Return [X, Y] of the center of cell containing provided text 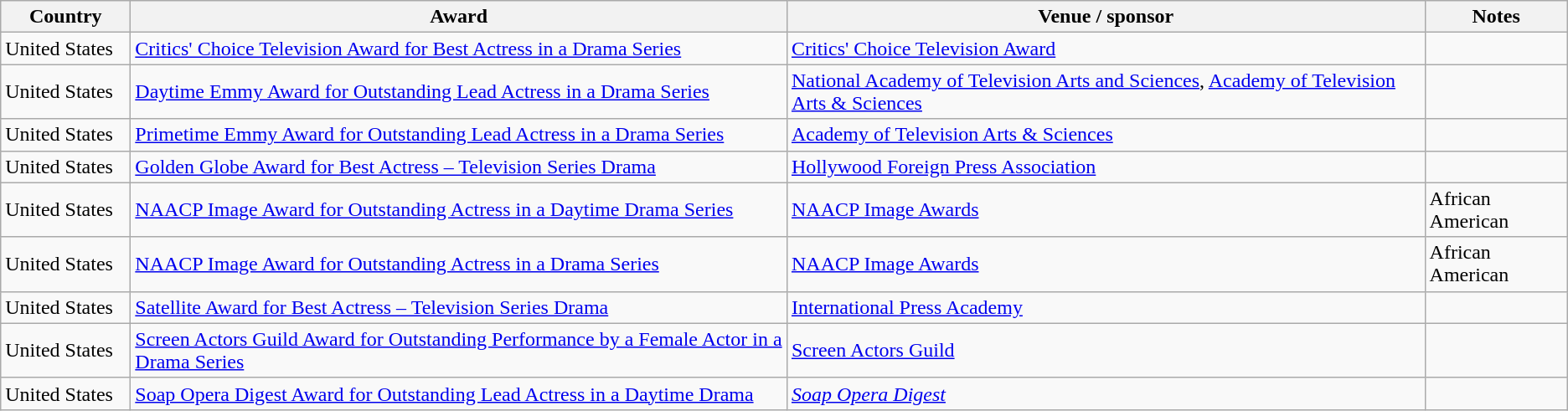
NAACP Image Award for Outstanding Actress in a Daytime Drama Series [459, 209]
NAACP Image Award for Outstanding Actress in a Drama Series [459, 265]
Soap Opera Digest [1106, 393]
Soap Opera Digest Award for Outstanding Lead Actress in a Daytime Drama [459, 393]
Screen Actors Guild [1106, 350]
Award [459, 17]
Country [65, 17]
Critics' Choice Television Award [1106, 49]
International Press Academy [1106, 307]
Venue / sponsor [1106, 17]
Screen Actors Guild Award for Outstanding Performance by a Female Actor in a Drama Series [459, 350]
Critics' Choice Television Award for Best Actress in a Drama Series [459, 49]
Hollywood Foreign Press Association [1106, 167]
Daytime Emmy Award for Outstanding Lead Actress in a Drama Series [459, 92]
Notes [1496, 17]
Satellite Award for Best Actress – Television Series Drama [459, 307]
Golden Globe Award for Best Actress – Television Series Drama [459, 167]
Primetime Emmy Award for Outstanding Lead Actress in a Drama Series [459, 135]
National Academy of Television Arts and Sciences, Academy of Television Arts & Sciences [1106, 92]
Academy of Television Arts & Sciences [1106, 135]
